Extract the (x, y) coordinate from the center of the cell holding the provided text.  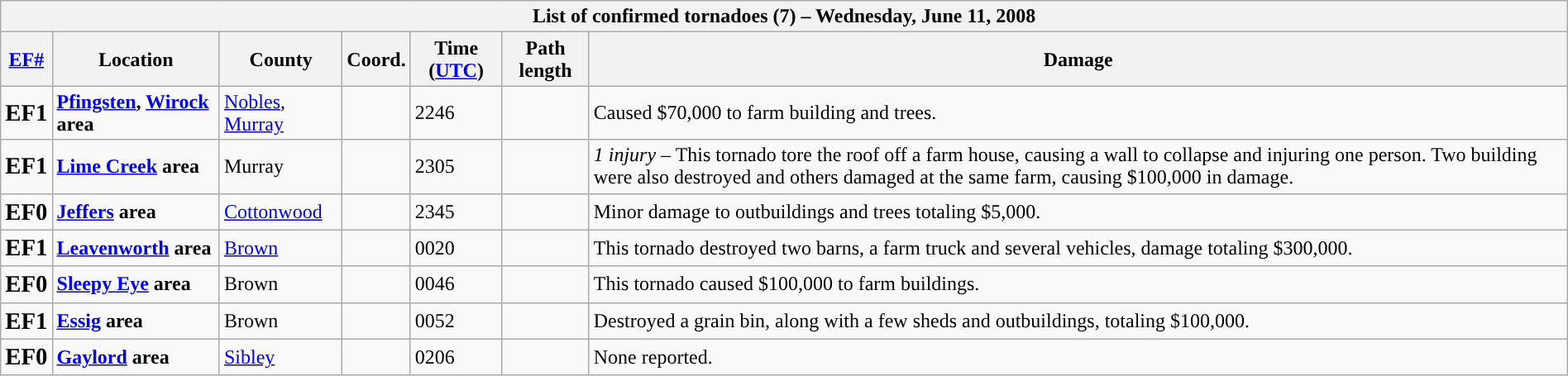
Pfingsten, Wirock area (136, 112)
Nobles, Murray (280, 112)
Cottonwood (280, 212)
0046 (457, 284)
Lime Creek area (136, 167)
Minor damage to outbuildings and trees totaling $5,000. (1078, 212)
Caused $70,000 to farm building and trees. (1078, 112)
Time (UTC) (457, 59)
Sibley (280, 357)
Damage (1078, 59)
0052 (457, 321)
Gaylord area (136, 357)
List of confirmed tornadoes (7) – Wednesday, June 11, 2008 (784, 17)
Leavenworth area (136, 248)
None reported. (1078, 357)
Sleepy Eye area (136, 284)
2345 (457, 212)
Murray (280, 167)
This tornado destroyed two barns, a farm truck and several vehicles, damage totaling $300,000. (1078, 248)
0020 (457, 248)
2305 (457, 167)
Destroyed a grain bin, along with a few sheds and outbuildings, totaling $100,000. (1078, 321)
EF# (26, 59)
2246 (457, 112)
0206 (457, 357)
This tornado caused $100,000 to farm buildings. (1078, 284)
Path length (546, 59)
Essig area (136, 321)
Coord. (376, 59)
Jeffers area (136, 212)
Location (136, 59)
County (280, 59)
